Capture the cell that displays the provided text and extract its (X, Y) central coordinate. 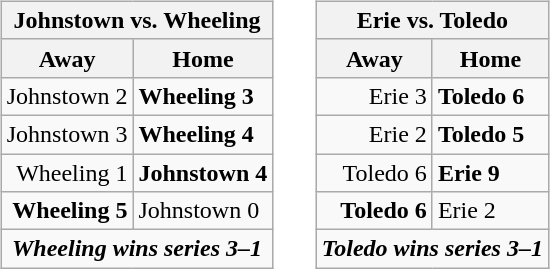
Wheeling 1 (67, 173)
Wheeling 5 (67, 211)
Johnstown 4 (203, 173)
Wheeling wins series 3–1 (137, 249)
Erie 3 (374, 96)
Johnstown 2 (67, 96)
Erie 9 (490, 173)
Johnstown 3 (67, 134)
Toledo 5 (490, 134)
Toledo wins series 3–1 (432, 249)
Wheeling 4 (203, 134)
Johnstown 0 (203, 211)
Erie vs. Toledo (432, 20)
Johnstown vs. Wheeling (137, 20)
Wheeling 3 (203, 96)
